Detect which cell encompasses the target text, then output its [X, Y] center coordinate. 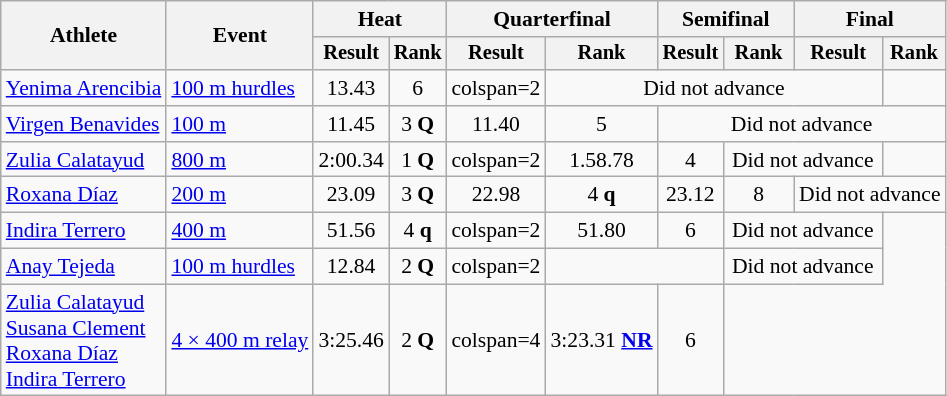
11.45 [350, 124]
1 Q [418, 160]
Quarterfinal [552, 19]
23.12 [691, 195]
12.84 [350, 267]
Athlete [84, 36]
4 × 400 m relay [240, 340]
3:23.31 NR [601, 340]
Indira Terrero [84, 231]
Semifinal [726, 19]
Heat [380, 19]
Roxana Díaz [84, 195]
200 m [240, 195]
51.56 [350, 231]
11.40 [496, 124]
4 [691, 160]
colspan=4 [496, 340]
22.98 [496, 195]
8 [758, 195]
Event [240, 36]
100 m [240, 124]
5 [601, 124]
51.80 [601, 231]
1.58.78 [601, 160]
400 m [240, 231]
2:00.34 [350, 160]
Virgen Benavides [84, 124]
800 m [240, 160]
Zulia Calatayud [84, 160]
Yenima Arencibia [84, 88]
Zulia CalatayudSusana ClementRoxana DíazIndira Terrero [84, 340]
Final [870, 19]
Anay Tejeda [84, 267]
23.09 [350, 195]
13.43 [350, 88]
3:25.46 [350, 340]
